Find where the given text appears and provide that cell's center as [x, y] coordinate. 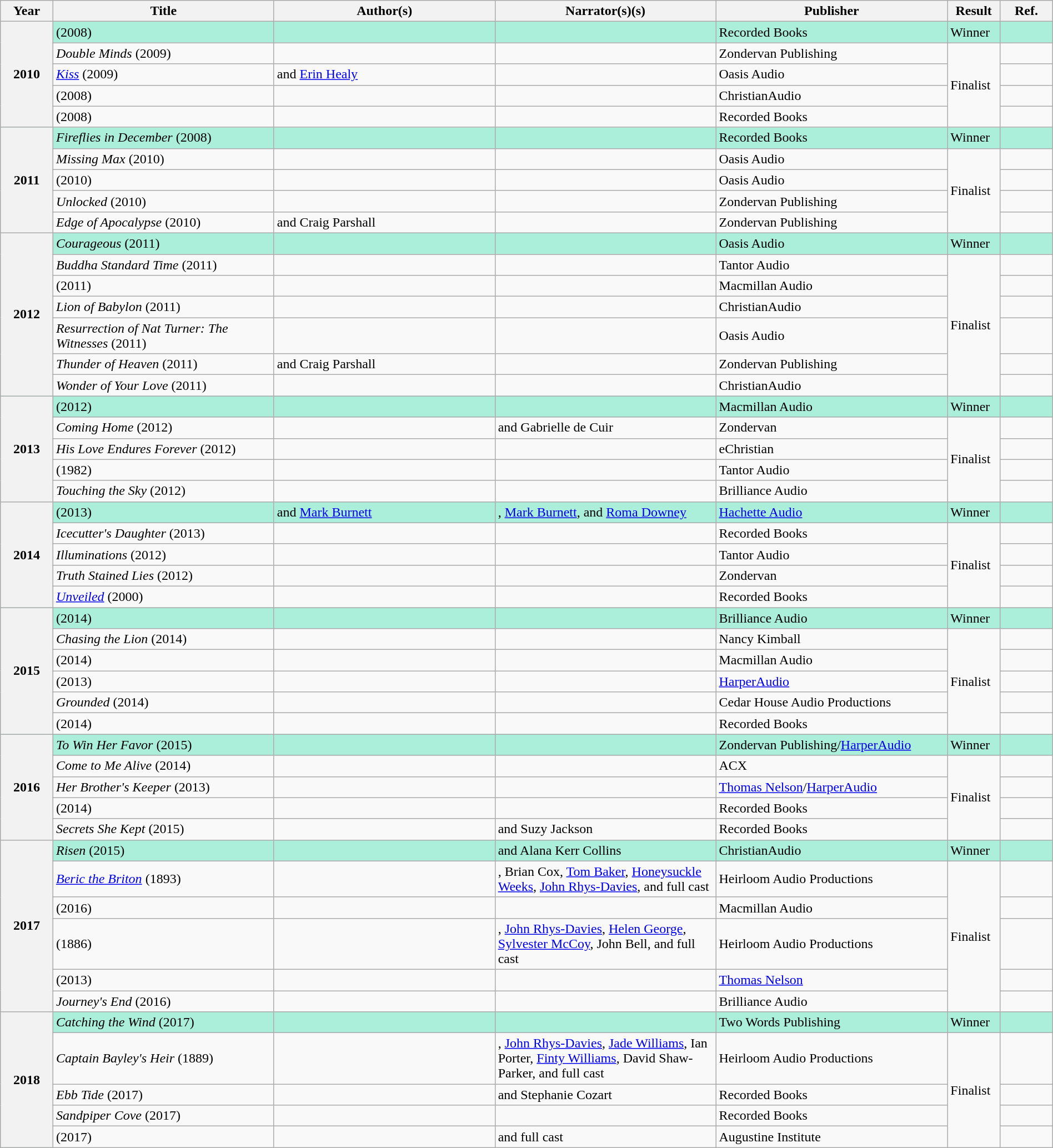
Zondervan Publishing/HarperAudio [832, 745]
and Erin Healy [384, 74]
and full cast [605, 1137]
To Win Her Favor (2015) [163, 745]
and Mark Burnett [384, 512]
(2010) [163, 180]
(1982) [163, 470]
2013 [27, 449]
Missing Max (2010) [163, 159]
Publisher [832, 11]
Courageous (2011) [163, 243]
, Brian Cox, Tom Baker, Honeysuckle Weeks, John Rhys-Davies, and full cast [605, 879]
Cedar House Audio Productions [832, 703]
Catching the Wind (2017) [163, 1022]
and Suzy Jackson [605, 829]
Thomas Nelson [832, 980]
Thomas Nelson/HarperAudio [832, 787]
Fireflies in December (2008) [163, 138]
, John Rhys-Davies, Jade Williams, Ian Porter, Finty Williams, David Shaw-Parker, and full cast [605, 1059]
Year [27, 11]
Two Words Publishing [832, 1022]
2017 [27, 925]
Icecutter's Daughter (2013) [163, 533]
Risen (2015) [163, 850]
Author(s) [384, 11]
Ebb Tide (2017) [163, 1095]
Nancy Kimball [832, 639]
and Gabrielle de Cuir [605, 428]
HarperAudio [832, 681]
Lion of Babylon (2011) [163, 307]
Chasing the Lion (2014) [163, 639]
Touching the Sky (2012) [163, 491]
eChristian [832, 449]
2016 [27, 787]
Unlocked (2010) [163, 201]
2012 [27, 314]
, Mark Burnett, and Roma Downey [605, 512]
and Stephanie Cozart [605, 1095]
Unveiled (2000) [163, 596]
Result [974, 11]
2015 [27, 671]
Her Brother's Keeper (2013) [163, 787]
ACX [832, 766]
Title [163, 11]
Narrator(s)(s) [605, 11]
Hachette Audio [832, 512]
Buddha Standard Time (2011) [163, 265]
2010 [27, 74]
and Alana Kerr Collins [605, 850]
2018 [27, 1080]
Secrets She Kept (2015) [163, 829]
Captain Bayley's Heir (1889) [163, 1059]
Truth Stained Lies (2012) [163, 575]
Thunder of Heaven (2011) [163, 364]
Augustine Institute [832, 1137]
Illuminations (2012) [163, 554]
, John Rhys-Davies, Helen George, Sylvester McCoy, John Bell, and full cast [605, 944]
Sandpiper Cove (2017) [163, 1116]
(1886) [163, 944]
Beric the Briton (1893) [163, 879]
Edge of Apocalypse (2010) [163, 222]
Double Minds (2009) [163, 53]
Resurrection of Nat Turner: The Witnesses (2011) [163, 335]
Come to Me Alive (2014) [163, 766]
Coming Home (2012) [163, 428]
(2017) [163, 1137]
Wonder of Your Love (2011) [163, 385]
2014 [27, 554]
Grounded (2014) [163, 703]
(2016) [163, 908]
2011 [27, 180]
His Love Endures Forever (2012) [163, 449]
Ref. [1026, 11]
Journey's End (2016) [163, 1001]
(2011) [163, 286]
Kiss (2009) [163, 74]
(2012) [163, 407]
